From the cell containing the given text, extract its center point as [X, Y] coordinate. 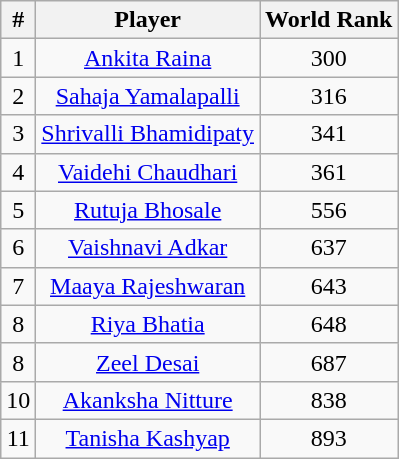
World Rank [329, 20]
# [18, 20]
Vaishnavi Adkar [148, 248]
300 [329, 58]
10 [18, 400]
Rutuja Bhosale [148, 210]
637 [329, 248]
Tanisha Kashyap [148, 438]
Maaya Rajeshwaran [148, 286]
893 [329, 438]
Riya Bhatia [148, 324]
3 [18, 134]
643 [329, 286]
7 [18, 286]
Akanksha Nitture [148, 400]
Vaidehi Chaudhari [148, 172]
2 [18, 96]
316 [329, 96]
4 [18, 172]
341 [329, 134]
6 [18, 248]
Shrivalli Bhamidipaty [148, 134]
Sahaja Yamalapalli [148, 96]
11 [18, 438]
Zeel Desai [148, 362]
838 [329, 400]
Ankita Raina [148, 58]
1 [18, 58]
556 [329, 210]
Player [148, 20]
361 [329, 172]
648 [329, 324]
5 [18, 210]
687 [329, 362]
